Search for the cell housing the specified text and yield its [X, Y] center coordinate. 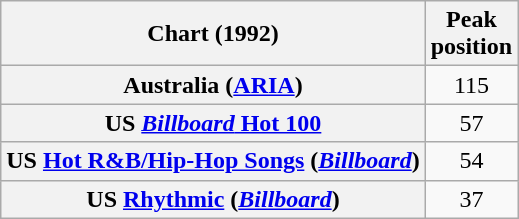
US Rhythmic (Billboard) [213, 199]
Australia (ARIA) [213, 85]
Chart (1992) [213, 34]
54 [471, 161]
37 [471, 199]
57 [471, 123]
Peakposition [471, 34]
US Hot R&B/Hip-Hop Songs (Billboard) [213, 161]
US Billboard Hot 100 [213, 123]
115 [471, 85]
